From the cell containing the given text, extract its center point as [X, Y] coordinate. 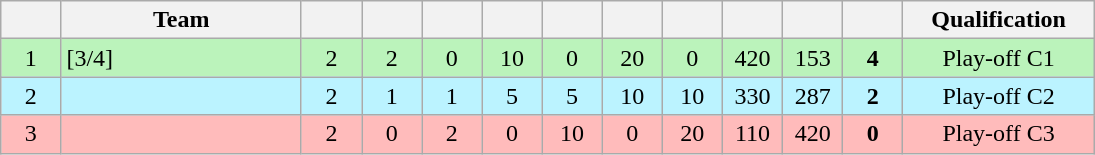
Qualification [998, 20]
4 [873, 58]
Team [182, 20]
Play-off C2 [998, 96]
110 [752, 134]
3 [31, 134]
[3/4] [182, 58]
153 [813, 58]
Play-off C1 [998, 58]
Play-off C3 [998, 134]
287 [813, 96]
330 [752, 96]
